For the text-containing cell, return its midpoint in (x, y) coordinate format. 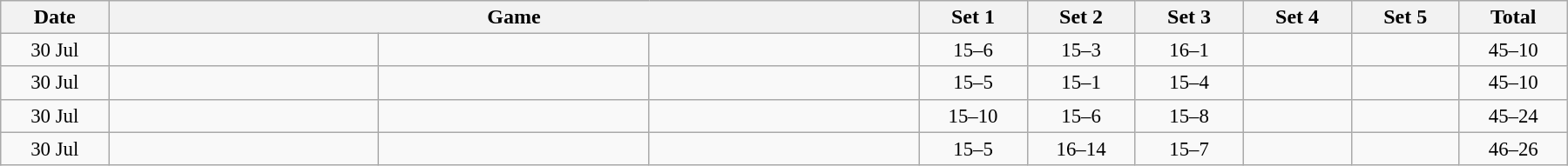
15–10 (973, 116)
Total (1513, 17)
Set 5 (1405, 17)
16–1 (1189, 50)
15–4 (1189, 83)
15–1 (1081, 83)
Date (55, 17)
Set 2 (1081, 17)
Set 1 (973, 17)
Set 4 (1297, 17)
15–7 (1189, 149)
Set 3 (1189, 17)
15–3 (1081, 50)
46–26 (1513, 149)
15–8 (1189, 116)
Game (514, 17)
45–24 (1513, 116)
16–14 (1081, 149)
